Provide the [X, Y] coordinate of the cell's center where the given text is located.  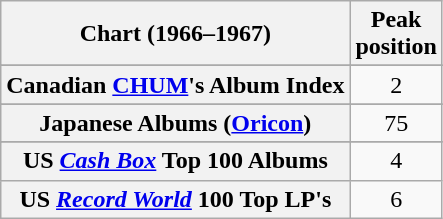
2 [396, 85]
Japanese Albums (Oricon) [176, 123]
Peakposition [396, 34]
US Cash Box Top 100 Albums [176, 161]
US Record World 100 Top LP's [176, 199]
4 [396, 161]
6 [396, 199]
75 [396, 123]
Chart (1966–1967) [176, 34]
Canadian CHUM's Album Index [176, 85]
